Determine the [x, y] coordinate at the center of the cell enclosing the given text.  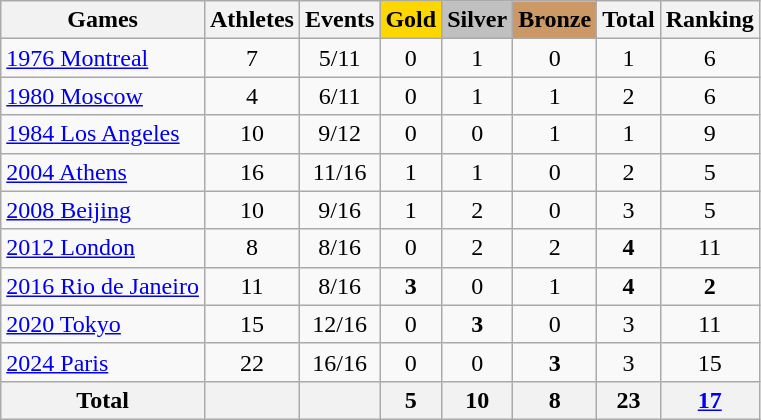
16 [252, 172]
9/16 [339, 210]
Gold [411, 20]
2004 Athens [103, 172]
Events [339, 20]
2012 London [103, 248]
7 [252, 58]
Silver [478, 20]
1976 Montreal [103, 58]
1984 Los Angeles [103, 134]
2020 Tokyo [103, 324]
Athletes [252, 20]
12/16 [339, 324]
11/16 [339, 172]
23 [629, 400]
22 [252, 362]
Games [103, 20]
6/11 [339, 96]
9 [710, 134]
17 [710, 400]
Bronze [555, 20]
1980 Moscow [103, 96]
9/12 [339, 134]
2016 Rio de Janeiro [103, 286]
5/11 [339, 58]
2008 Beijing [103, 210]
Ranking [710, 20]
2024 Paris [103, 362]
16/16 [339, 362]
